Return the (x, y) coordinate for the center point of the cell that contains the specified text.  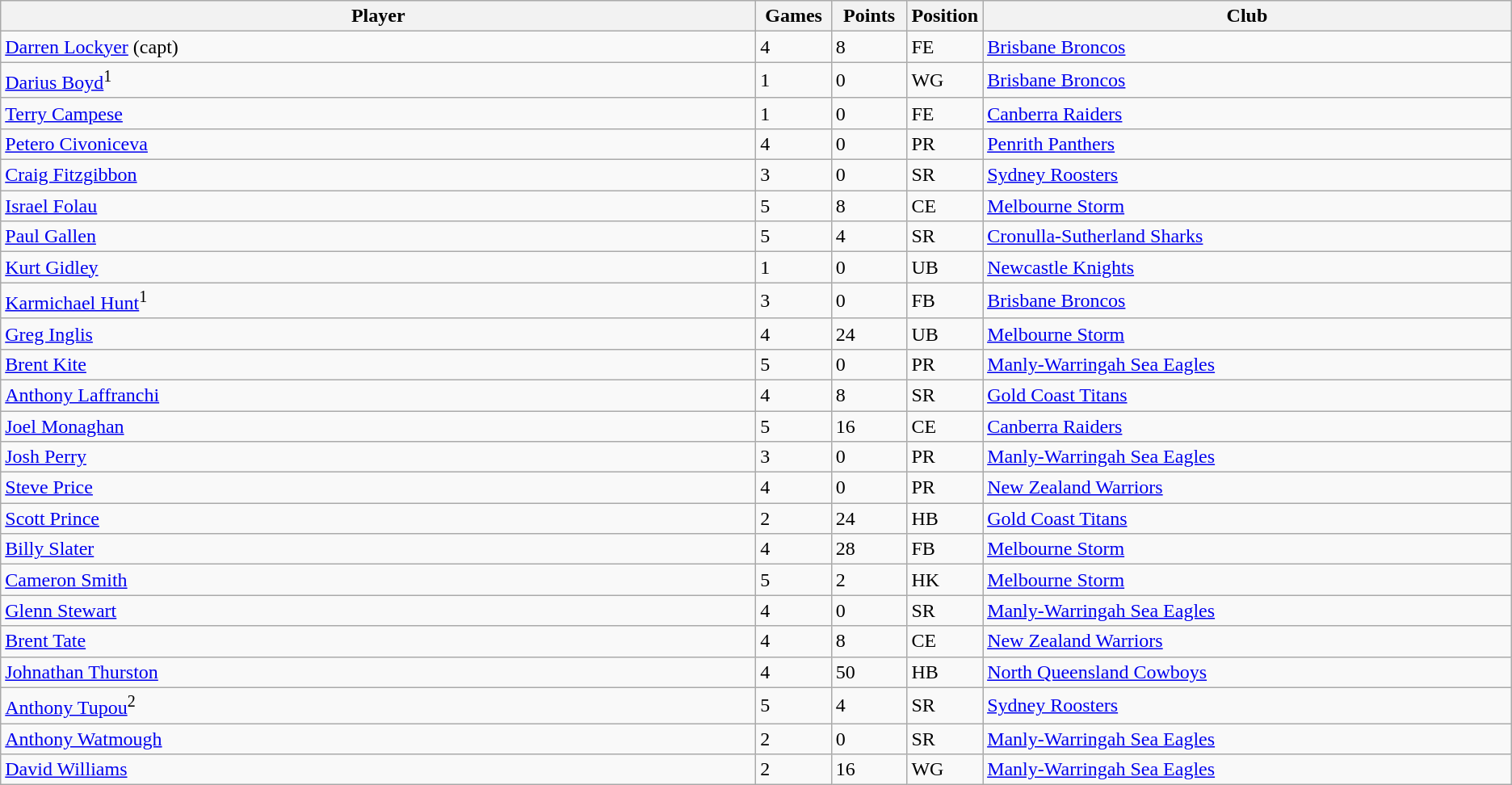
Billy Slater (378, 549)
28 (869, 549)
Petero Civoniceva (378, 144)
Anthony Tupou2 (378, 706)
HK (945, 580)
Steve Price (378, 488)
Craig Fitzgibbon (378, 175)
Brent Tate (378, 641)
Karmichael Hunt1 (378, 300)
Glenn Stewart (378, 611)
Paul Gallen (378, 237)
Kurt Gidley (378, 267)
Anthony Watmough (378, 739)
Josh Perry (378, 457)
David Williams (378, 770)
Points (869, 16)
50 (869, 672)
Darius Boyd1 (378, 81)
Greg Inglis (378, 334)
Cameron Smith (378, 580)
Club (1247, 16)
Penrith Panthers (1247, 144)
Johnathan Thurston (378, 672)
Position (945, 16)
Joel Monaghan (378, 426)
Brent Kite (378, 364)
Player (378, 16)
Darren Lockyer (capt) (378, 47)
Cronulla-Sutherland Sharks (1247, 237)
Scott Prince (378, 518)
Israel Folau (378, 206)
Terry Campese (378, 113)
Games (794, 16)
Anthony Laffranchi (378, 395)
North Queensland Cowboys (1247, 672)
Newcastle Knights (1247, 267)
